For the text-containing cell, return its midpoint in (X, Y) coordinate format. 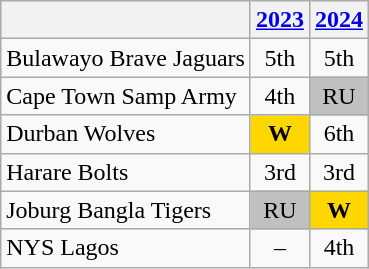
6th (338, 134)
Harare Bolts (126, 172)
Joburg Bangla Tigers (126, 210)
Bulawayo Brave Jaguars (126, 58)
NYS Lagos (126, 248)
2024 (338, 20)
Cape Town Samp Army (126, 96)
2023 (280, 20)
Durban Wolves (126, 134)
– (280, 248)
